Return (X, Y) of the center of cell containing provided text 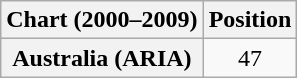
Australia (ARIA) (102, 58)
Chart (2000–2009) (102, 20)
47 (250, 58)
Position (250, 20)
